Scan for the cell matching the given text and deliver its (X, Y) coordinate at center. 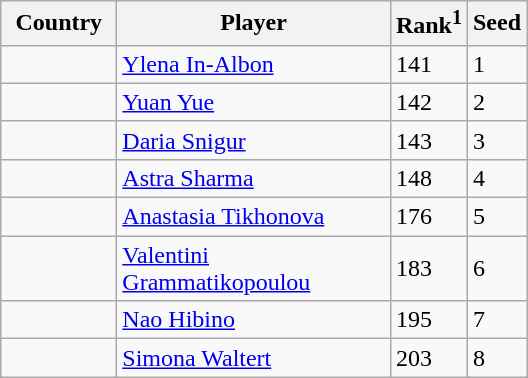
8 (496, 358)
143 (428, 140)
Valentini Grammatikopoulou (254, 268)
3 (496, 140)
Simona Waltert (254, 358)
Country (59, 24)
142 (428, 102)
Seed (496, 24)
195 (428, 320)
6 (496, 268)
Daria Snigur (254, 140)
203 (428, 358)
Astra Sharma (254, 178)
1 (496, 64)
5 (496, 217)
Player (254, 24)
Ylena In-Albon (254, 64)
2 (496, 102)
Nao Hibino (254, 320)
7 (496, 320)
Anastasia Tikhonova (254, 217)
141 (428, 64)
Rank1 (428, 24)
176 (428, 217)
183 (428, 268)
Yuan Yue (254, 102)
148 (428, 178)
4 (496, 178)
